Provide the (X, Y) coordinate of the cell's center where the given text is located.  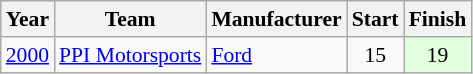
PPI Motorsports (130, 55)
Ford (276, 55)
Year (28, 19)
15 (376, 55)
Finish (438, 19)
Team (130, 19)
Manufacturer (276, 19)
19 (438, 55)
2000 (28, 55)
Start (376, 19)
